Extract the (x, y) coordinate from the center of the cell holding the provided text.  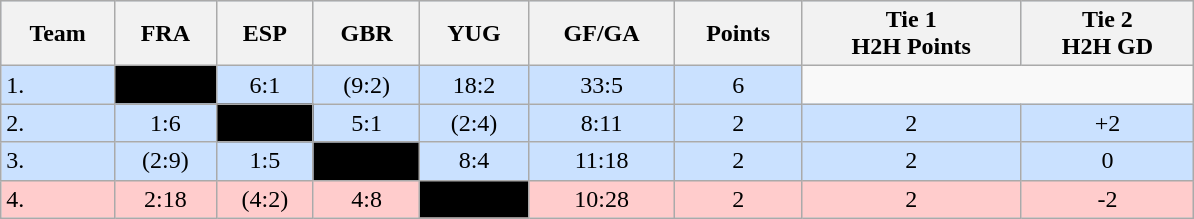
2. (58, 123)
3. (58, 161)
4:8 (366, 199)
Team (58, 34)
-2 (1108, 199)
1. (58, 85)
5:1 (366, 123)
18:2 (474, 85)
+2 (1108, 123)
8:11 (602, 123)
GBR (366, 34)
4. (58, 199)
(2:4) (474, 123)
FRA (165, 34)
GF/GA (602, 34)
8:4 (474, 161)
1:5 (264, 161)
6 (738, 85)
0 (1108, 161)
33:5 (602, 85)
(2:9) (165, 161)
YUG (474, 34)
1:6 (165, 123)
(9:2) (366, 85)
ESP (264, 34)
(4:2) (264, 199)
10:28 (602, 199)
Tie 1H2H Points (911, 34)
Tie 2H2H GD (1108, 34)
6:1 (264, 85)
Points (738, 34)
11:18 (602, 161)
2:18 (165, 199)
